Determine the [X, Y] coordinate at the center of the cell enclosing the given text.  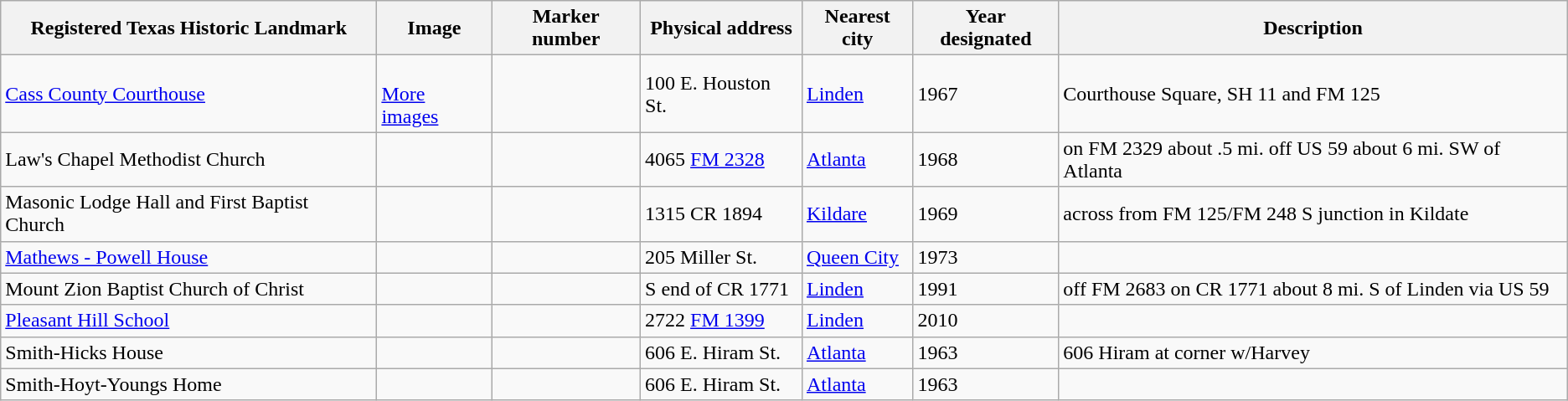
Smith-Hicks House [189, 352]
1991 [986, 289]
More images [434, 94]
Year designated [986, 28]
off FM 2683 on CR 1771 about 8 mi. S of Linden via US 59 [1313, 289]
100 E. Houston St. [722, 94]
S end of CR 1771 [722, 289]
Physical address [722, 28]
Marker number [566, 28]
Nearest city [857, 28]
Queen City [857, 257]
Masonic Lodge Hall and First Baptist Church [189, 214]
2722 FM 1399 [722, 321]
Kildare [857, 214]
on FM 2329 about .5 mi. off US 59 about 6 mi. SW of Atlanta [1313, 159]
1968 [986, 159]
Mount Zion Baptist Church of Christ [189, 289]
1969 [986, 214]
1967 [986, 94]
Smith-Hoyt-Youngs Home [189, 384]
Pleasant Hill School [189, 321]
4065 FM 2328 [722, 159]
606 Hiram at corner w/Harvey [1313, 352]
Law's Chapel Methodist Church [189, 159]
2010 [986, 321]
Image [434, 28]
1315 CR 1894 [722, 214]
Registered Texas Historic Landmark [189, 28]
Cass County Courthouse [189, 94]
Description [1313, 28]
Courthouse Square, SH 11 and FM 125 [1313, 94]
205 Miller St. [722, 257]
across from FM 125/FM 248 S junction in Kildate [1313, 214]
1973 [986, 257]
Mathews - Powell House [189, 257]
